Detect which cell encompasses the target text, then output its [X, Y] center coordinate. 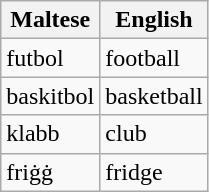
klabb [50, 134]
baskitbol [50, 96]
fridge [154, 172]
futbol [50, 58]
football [154, 58]
club [154, 134]
Maltese [50, 20]
English [154, 20]
friġġ [50, 172]
basketball [154, 96]
